Return [X, Y] of the center of cell containing provided text 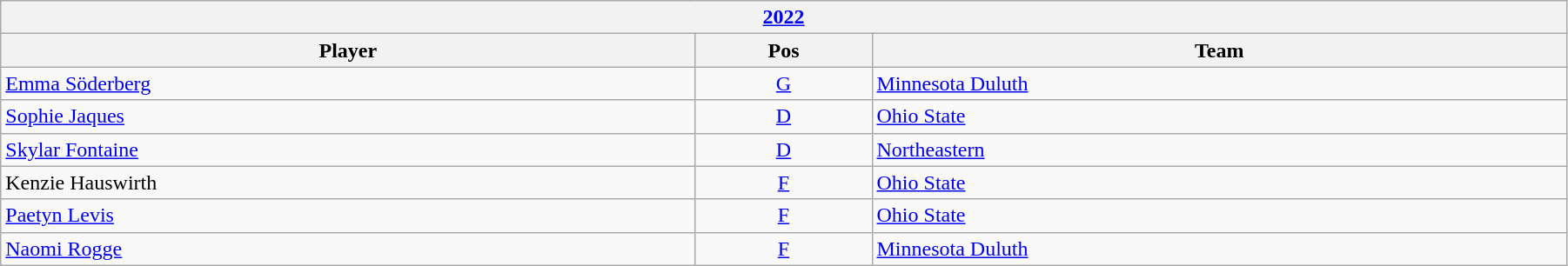
Paetyn Levis [348, 216]
Pos [783, 50]
2022 [784, 17]
Emma Söderberg [348, 83]
Team [1219, 50]
Naomi Rogge [348, 249]
Kenzie Hauswirth [348, 183]
Sophie Jaques [348, 116]
Player [348, 50]
Northeastern [1219, 150]
Skylar Fontaine [348, 150]
G [783, 83]
